Search for the cell housing the specified text and yield its (X, Y) center coordinate. 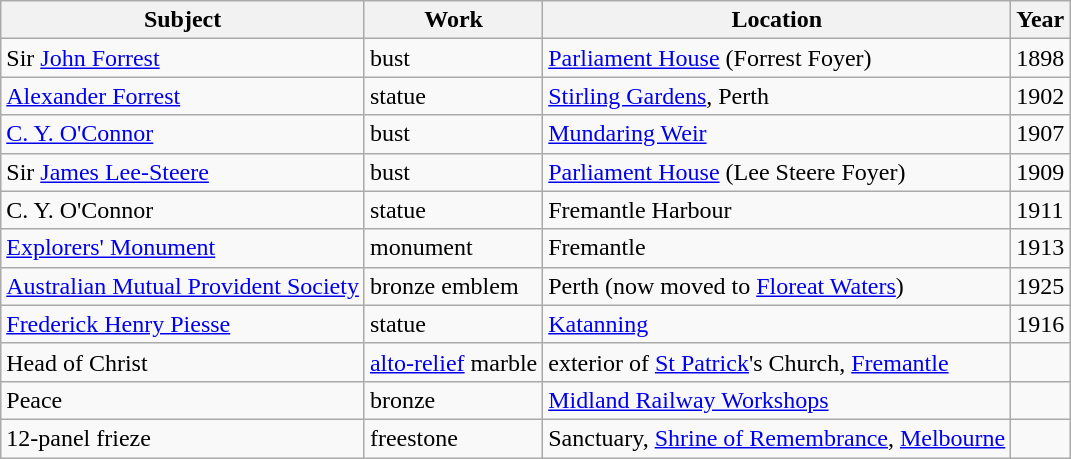
Subject (183, 20)
1902 (1040, 96)
Explorers' Monument (183, 248)
Sir John Forrest (183, 58)
Year (1040, 20)
Katanning (777, 324)
Sanctuary, Shrine of Remembrance, Melbourne (777, 438)
Fremantle (777, 248)
Sir James Lee-Steere (183, 172)
Location (777, 20)
freestone (453, 438)
Work (453, 20)
1907 (1040, 134)
1909 (1040, 172)
1925 (1040, 286)
Fremantle Harbour (777, 210)
bronze emblem (453, 286)
1898 (1040, 58)
12-panel frieze (183, 438)
1911 (1040, 210)
1913 (1040, 248)
Peace (183, 400)
Stirling Gardens, Perth (777, 96)
Australian Mutual Provident Society (183, 286)
Mundaring Weir (777, 134)
1916 (1040, 324)
Parliament House (Lee Steere Foyer) (777, 172)
bronze (453, 400)
Alexander Forrest (183, 96)
alto-relief marble (453, 362)
Midland Railway Workshops (777, 400)
Head of Christ (183, 362)
monument (453, 248)
Perth (now moved to Floreat Waters) (777, 286)
exterior of St Patrick's Church, Fremantle (777, 362)
Parliament House (Forrest Foyer) (777, 58)
Frederick Henry Piesse (183, 324)
